For the text-containing cell, return its midpoint in [x, y] coordinate format. 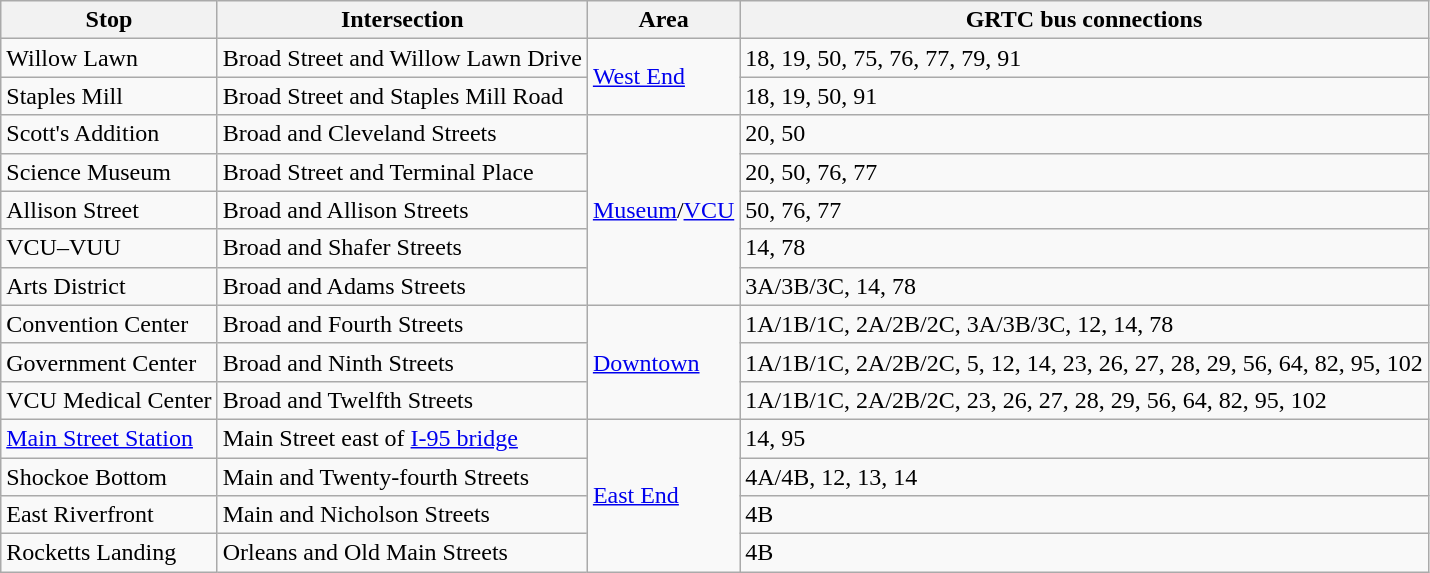
14, 95 [1084, 438]
VCU–VUU [109, 248]
4A/4B, 12, 13, 14 [1084, 477]
Main Street Station [109, 438]
Broad and Fourth Streets [402, 324]
Main and Twenty-fourth Streets [402, 477]
Broad Street and Willow Lawn Drive [402, 58]
East End [663, 495]
Broad and Cleveland Streets [402, 134]
Broad and Ninth Streets [402, 362]
Convention Center [109, 324]
Shockoe Bottom [109, 477]
Broad and Adams Streets [402, 286]
Broad and Twelfth Streets [402, 400]
1A/1B/1C, 2A/2B/2C, 3A/3B/3C, 12, 14, 78 [1084, 324]
Area [663, 20]
1A/1B/1C, 2A/2B/2C, 23, 26, 27, 28, 29, 56, 64, 82, 95, 102 [1084, 400]
Broad and Allison Streets [402, 210]
18, 19, 50, 91 [1084, 96]
GRTC bus connections [1084, 20]
Orleans and Old Main Streets [402, 553]
18, 19, 50, 75, 76, 77, 79, 91 [1084, 58]
20, 50 [1084, 134]
Willow Lawn [109, 58]
Government Center [109, 362]
West End [663, 77]
Staples Mill [109, 96]
Broad Street and Staples Mill Road [402, 96]
Intersection [402, 20]
Museum/VCU [663, 210]
Broad Street and Terminal Place [402, 172]
Arts District [109, 286]
Main Street east of I-95 bridge [402, 438]
Allison Street [109, 210]
Main and Nicholson Streets [402, 515]
1A/1B/1C, 2A/2B/2C, 5, 12, 14, 23, 26, 27, 28, 29, 56, 64, 82, 95, 102 [1084, 362]
VCU Medical Center [109, 400]
Science Museum [109, 172]
3A/3B/3C, 14, 78 [1084, 286]
Stop [109, 20]
Scott's Addition [109, 134]
20, 50, 76, 77 [1084, 172]
50, 76, 77 [1084, 210]
Broad and Shafer Streets [402, 248]
14, 78 [1084, 248]
Downtown [663, 362]
East Riverfront [109, 515]
Rocketts Landing [109, 553]
